Output the [X, Y] coordinate of the center of the cell containing the given text.  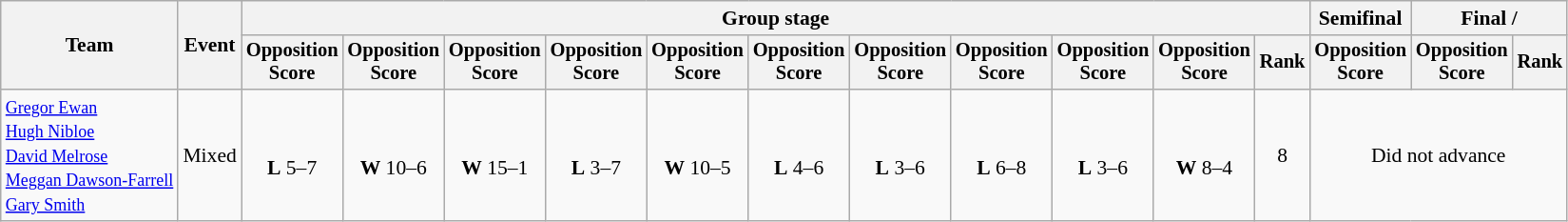
8 [1283, 155]
Team [89, 46]
Gregor EwanHugh NibloeDavid MelroseMeggan Dawson-FarrellGary Smith [89, 155]
Did not advance [1438, 155]
Group stage [776, 18]
Final / [1489, 18]
Mixed [209, 155]
W 8–4 [1204, 155]
Semifinal [1360, 18]
L 6–8 [1002, 155]
W 10–5 [698, 155]
L 4–6 [799, 155]
Event [209, 46]
W 15–1 [494, 155]
L 5–7 [293, 155]
L 3–7 [597, 155]
W 10–6 [394, 155]
